For the text-containing cell, return its midpoint in [X, Y] coordinate format. 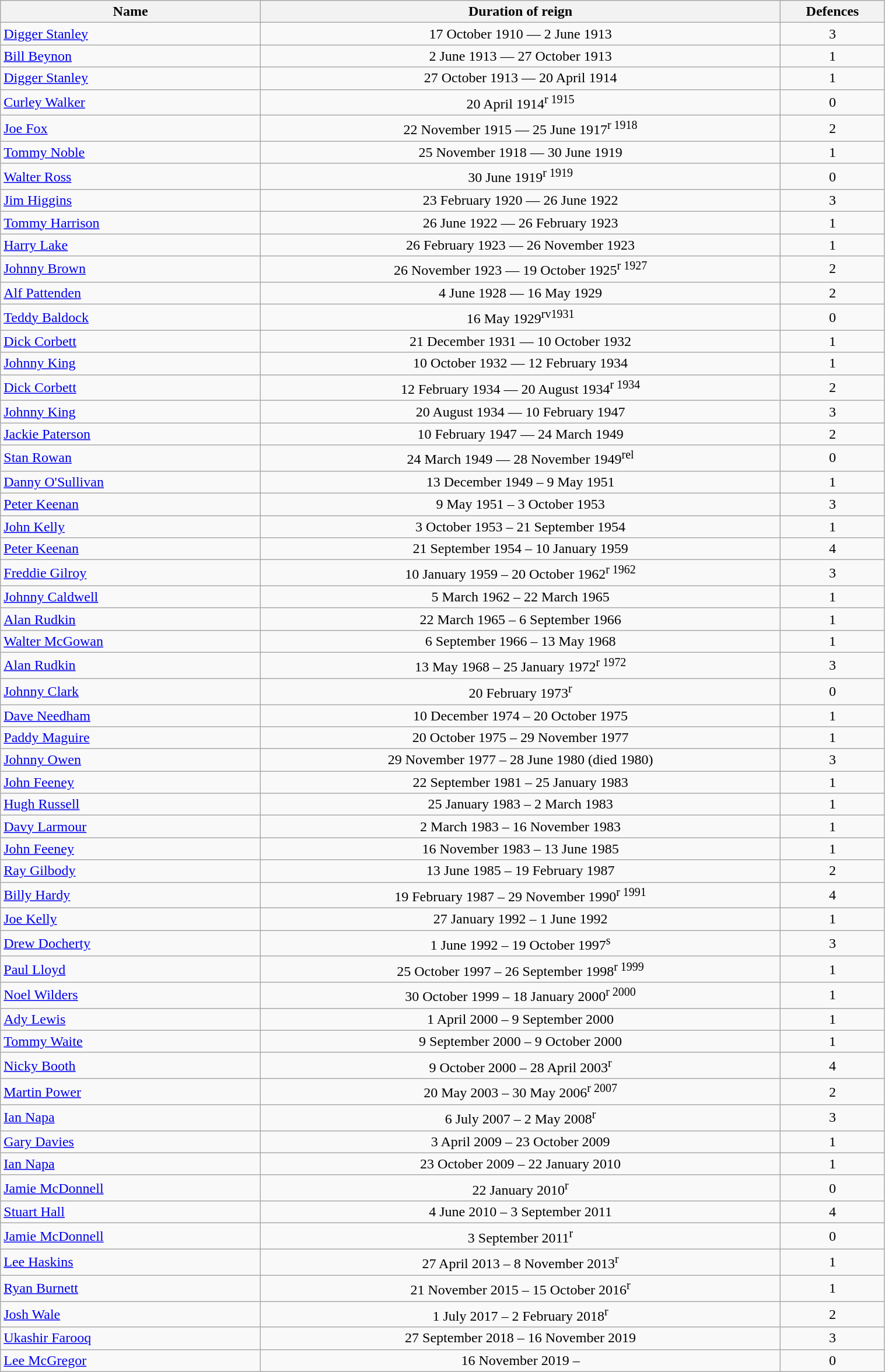
10 October 1932 — 12 February 1934 [520, 363]
Duration of reign [520, 12]
20 October 1975 – 29 November 1977 [520, 738]
Ady Lewis [131, 1019]
Johnny Owen [131, 760]
20 February 1973r [520, 692]
Dave Needham [131, 716]
Ukashir Farooq [131, 1338]
Teddy Baldock [131, 317]
10 February 1947 — 24 March 1949 [520, 434]
Freddie Gilroy [131, 573]
Alf Pattenden [131, 293]
12 February 1934 — 20 August 1934r 1934 [520, 387]
Gary Davies [131, 1142]
21 November 2015 – 15 October 2016r [520, 1288]
Hugh Russell [131, 804]
27 January 1992 – 1 June 1992 [520, 919]
1 April 2000 – 9 September 2000 [520, 1019]
Stan Rowan [131, 459]
Name [131, 12]
Johnny Caldwell [131, 597]
22 September 1981 – 25 January 1983 [520, 782]
Curley Walker [131, 103]
16 November 2019 – [520, 1360]
25 November 1918 — 30 June 1919 [520, 152]
Johnny Brown [131, 269]
24 March 1949 — 28 November 1949rel [520, 459]
13 May 1968 – 25 January 1972r 1972 [520, 665]
Davy Larmour [131, 827]
Walter Ross [131, 176]
Bill Beynon [131, 56]
27 October 1913 — 20 April 1914 [520, 78]
20 April 1914r 1915 [520, 103]
3 September 2011r [520, 1237]
9 October 2000 – 28 April 2003r [520, 1065]
4 June 2010 – 3 September 2011 [520, 1212]
16 November 1983 – 13 June 1985 [520, 849]
3 October 1953 – 21 September 1954 [520, 527]
17 October 1910 — 2 June 1913 [520, 34]
Harry Lake [131, 245]
Stuart Hall [131, 1212]
Paddy Maguire [131, 738]
10 December 1974 – 20 October 1975 [520, 716]
Nicky Booth [131, 1065]
25 October 1997 – 26 September 1998r 1999 [520, 970]
22 November 1915 — 25 June 1917r 1918 [520, 128]
22 March 1965 – 6 September 1966 [520, 619]
3 April 2009 – 23 October 2009 [520, 1142]
29 November 1977 – 28 June 1980 (died 1980) [520, 760]
9 May 1951 – 3 October 1953 [520, 505]
5 March 1962 – 22 March 1965 [520, 597]
Drew Docherty [131, 944]
26 June 1922 — 26 February 1923 [520, 223]
20 August 1934 — 10 February 1947 [520, 412]
Tommy Waite [131, 1041]
Ray Gilbody [131, 871]
Lee McGregor [131, 1360]
Walter McGowan [131, 641]
2 March 1983 – 16 November 1983 [520, 827]
20 May 2003 – 30 May 2006r 2007 [520, 1092]
19 February 1987 – 29 November 1990r 1991 [520, 895]
30 October 1999 – 18 January 2000r 2000 [520, 995]
Johnny Clark [131, 692]
1 June 1992 – 19 October 1997s [520, 944]
Josh Wale [131, 1315]
John Kelly [131, 527]
25 January 1983 – 2 March 1983 [520, 804]
9 September 2000 – 9 October 2000 [520, 1041]
26 November 1923 — 19 October 1925r 1927 [520, 269]
Jackie Paterson [131, 434]
Jim Higgins [131, 201]
Defences [832, 12]
30 June 1919r 1919 [520, 176]
Martin Power [131, 1092]
13 June 1985 – 19 February 1987 [520, 871]
21 September 1954 – 10 January 1959 [520, 549]
23 October 2009 – 22 January 2010 [520, 1164]
22 January 2010r [520, 1188]
4 June 1928 — 16 May 1929 [520, 293]
Joe Kelly [131, 919]
27 April 2013 – 8 November 2013r [520, 1262]
6 September 1966 – 13 May 1968 [520, 641]
2 June 1913 — 27 October 1913 [520, 56]
13 December 1949 – 9 May 1951 [520, 482]
Noel Wilders [131, 995]
Tommy Harrison [131, 223]
Ryan Burnett [131, 1288]
Paul Lloyd [131, 970]
Joe Fox [131, 128]
16 May 1929rv1931 [520, 317]
23 February 1920 — 26 June 1922 [520, 201]
Lee Haskins [131, 1262]
27 September 2018 – 16 November 2019 [520, 1338]
6 July 2007 – 2 May 2008r [520, 1118]
1 July 2017 – 2 February 2018r [520, 1315]
10 January 1959 – 20 October 1962r 1962 [520, 573]
Tommy Noble [131, 152]
21 December 1931 — 10 October 1932 [520, 341]
Danny O'Sullivan [131, 482]
26 February 1923 — 26 November 1923 [520, 245]
Billy Hardy [131, 895]
